Search for the cell housing the specified text and yield its [x, y] center coordinate. 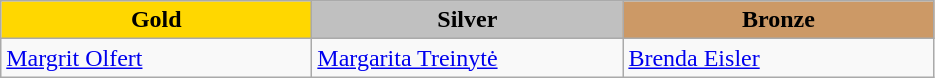
Margarita Treinytė [468, 58]
Silver [468, 20]
Gold [156, 20]
Margrit Olfert [156, 58]
Brenda Eisler [778, 58]
Bronze [778, 20]
